For the text-containing cell, return its midpoint in (x, y) coordinate format. 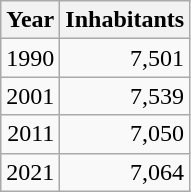
Year (30, 20)
7,539 (125, 96)
2021 (30, 172)
7,501 (125, 58)
Inhabitants (125, 20)
7,050 (125, 134)
2011 (30, 134)
7,064 (125, 172)
1990 (30, 58)
2001 (30, 96)
